Scan for the cell matching the given text and deliver its [x, y] coordinate at center. 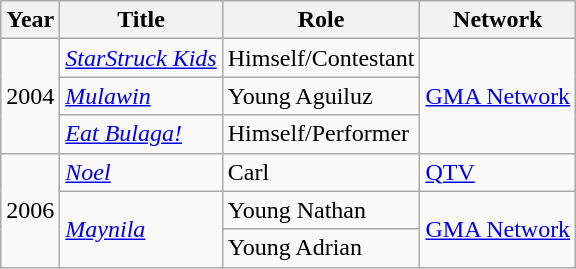
Young Nathan [321, 210]
Eat Bulaga! [141, 134]
Role [321, 20]
2006 [30, 210]
Year [30, 20]
Carl [321, 172]
Young Adrian [321, 248]
Title [141, 20]
Network [498, 20]
Himself/Contestant [321, 58]
Mulawin [141, 96]
QTV [498, 172]
Himself/Performer [321, 134]
2004 [30, 96]
StarStruck Kids [141, 58]
Noel [141, 172]
Maynila [141, 229]
Young Aguiluz [321, 96]
